For the text-containing cell, return its midpoint in (x, y) coordinate format. 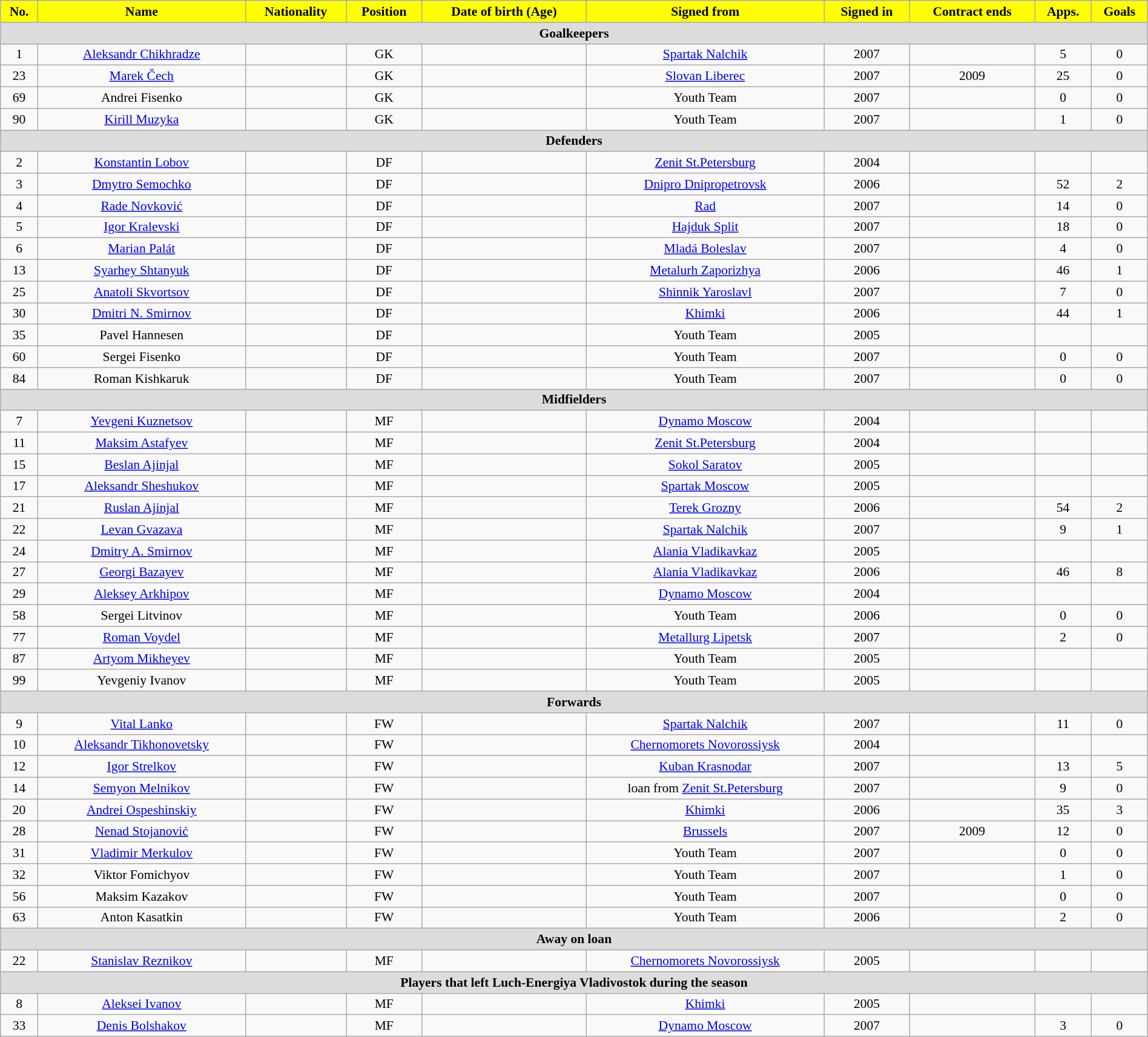
Goalkeepers (574, 33)
Viktor Fomichyov (142, 875)
Roman Kishkaruk (142, 379)
Syarhey Shtanyuk (142, 271)
Nationality (295, 12)
Forwards (574, 702)
Kirill Muzyka (142, 119)
Dmitri N. Smirnov (142, 314)
28 (19, 832)
Maksim Kazakov (142, 896)
Beslan Ajinjal (142, 465)
Metallurg Lipetsk (705, 637)
32 (19, 875)
Terek Grozny (705, 508)
20 (19, 810)
Marek Čech (142, 76)
Name (142, 12)
Yevgeni Kuznetsov (142, 422)
Anton Kasatkin (142, 918)
Roman Voydel (142, 637)
Sergei Fisenko (142, 357)
21 (19, 508)
Hajduk Split (705, 227)
23 (19, 76)
Kuban Krasnodar (705, 767)
Ruslan Ajinjal (142, 508)
Georgi Bazayev (142, 572)
Spartak Moscow (705, 486)
58 (19, 616)
Igor Strelkov (142, 767)
63 (19, 918)
60 (19, 357)
Stanislav Reznikov (142, 961)
10 (19, 745)
Apps. (1063, 12)
Levan Gvazava (142, 529)
Date of birth (Age) (504, 12)
Andrei Ospeshinskiy (142, 810)
Contract ends (972, 12)
Midfielders (574, 400)
18 (1063, 227)
87 (19, 659)
loan from Zenit St.Petersburg (705, 789)
Vital Lanko (142, 724)
Brussels (705, 832)
Signed from (705, 12)
Goals (1119, 12)
24 (19, 551)
15 (19, 465)
Metalurh Zaporizhya (705, 271)
30 (19, 314)
Away on loan (574, 939)
Aleksandr Tikhonovetsky (142, 745)
Pavel Hannesen (142, 336)
Anatoli Skvortsov (142, 292)
Dmytro Semochko (142, 184)
84 (19, 379)
Dnipro Dnipropetrovsk (705, 184)
Denis Bolshakov (142, 1026)
Andrei Fisenko (142, 98)
Position (384, 12)
17 (19, 486)
33 (19, 1026)
Maksim Astafyev (142, 443)
Players that left Luch-Energiya Vladivostok during the season (574, 982)
Konstantin Lobov (142, 163)
Yevgeniy Ivanov (142, 681)
Signed in (867, 12)
44 (1063, 314)
99 (19, 681)
Slovan Liberec (705, 76)
6 (19, 249)
56 (19, 896)
Marian Palát (142, 249)
Semyon Melnikov (142, 789)
54 (1063, 508)
Artyom Mikheyev (142, 659)
Sokol Saratov (705, 465)
Vladimir Merkulov (142, 853)
Aleksey Arkhipov (142, 594)
Sergei Litvinov (142, 616)
Rad (705, 206)
90 (19, 119)
Aleksandr Chikhradze (142, 55)
77 (19, 637)
29 (19, 594)
No. (19, 12)
Shinnik Yaroslavl (705, 292)
27 (19, 572)
31 (19, 853)
Nenad Stojanović (142, 832)
Mladá Boleslav (705, 249)
Rade Novković (142, 206)
Dmitry A. Smirnov (142, 551)
Defenders (574, 141)
52 (1063, 184)
Igor Kralevski (142, 227)
Aleksandr Sheshukov (142, 486)
69 (19, 98)
Aleksei Ivanov (142, 1004)
